Output the [x, y] coordinate of the center of the cell containing the given text.  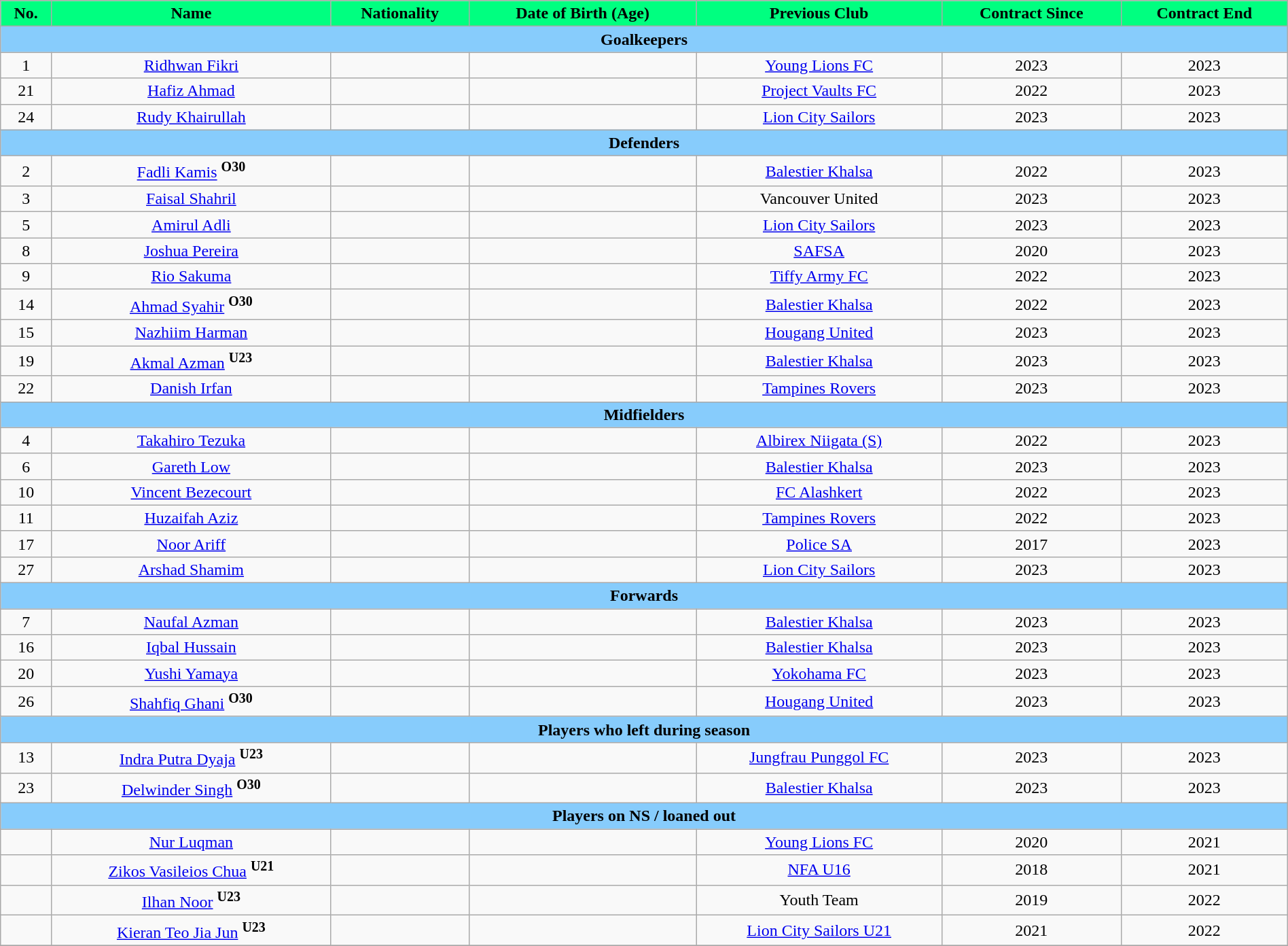
FC Alashkert [819, 492]
2019 [1031, 900]
Fadli Kamis O30 [192, 171]
Jungfrau Punggol FC [819, 757]
2018 [1031, 870]
Akmal Azman U23 [192, 362]
9 [26, 277]
Youth Team [819, 900]
Noor Ariff [192, 544]
5 [26, 225]
Police SA [819, 544]
Faisal Shahril [192, 199]
Midfielders [644, 415]
Gareth Low [192, 466]
Takahiro Tezuka [192, 440]
Zikos Vasileios Chua U21 [192, 870]
Arshad Shamim [192, 570]
7 [26, 622]
Goalkeepers [644, 39]
27 [26, 570]
23 [26, 788]
Joshua Pereira [192, 251]
Albirex Niigata (S) [819, 440]
Naufal Azman [192, 622]
Contract Since [1031, 14]
Nationality [399, 14]
Iqbal Hussain [192, 648]
22 [26, 389]
1 [26, 65]
15 [26, 332]
Vancouver United [819, 199]
Yushi Yamaya [192, 673]
19 [26, 362]
Ilhan Noor U23 [192, 900]
Players on NS / loaned out [644, 816]
4 [26, 440]
Rio Sakuma [192, 277]
11 [26, 518]
Players who left during season [644, 729]
Forwards [644, 596]
Previous Club [819, 14]
26 [26, 701]
Contract End [1204, 14]
Vincent Bezecourt [192, 492]
Ahmad Syahir O30 [192, 304]
Yokohama FC [819, 673]
No. [26, 14]
Kieran Teo Jia Jun U23 [192, 931]
14 [26, 304]
NFA U16 [819, 870]
24 [26, 117]
Danish Irfan [192, 389]
16 [26, 648]
Defenders [644, 143]
2 [26, 171]
17 [26, 544]
13 [26, 757]
21 [26, 91]
Nazhiim Harman [192, 332]
Lion City Sailors U21 [819, 931]
SAFSA [819, 251]
6 [26, 466]
Hafiz Ahmad [192, 91]
Name [192, 14]
Project Vaults FC [819, 91]
Rudy Khairullah [192, 117]
10 [26, 492]
Amirul Adli [192, 225]
Date of Birth (Age) [583, 14]
Nur Luqman [192, 842]
8 [26, 251]
3 [26, 199]
Huzaifah Aziz [192, 518]
Indra Putra Dyaja U23 [192, 757]
20 [26, 673]
Shahfiq Ghani O30 [192, 701]
Ridhwan Fikri [192, 65]
2017 [1031, 544]
Tiffy Army FC [819, 277]
Delwinder Singh O30 [192, 788]
